Determine the [X, Y] coordinate at the center of the cell enclosing the given text.  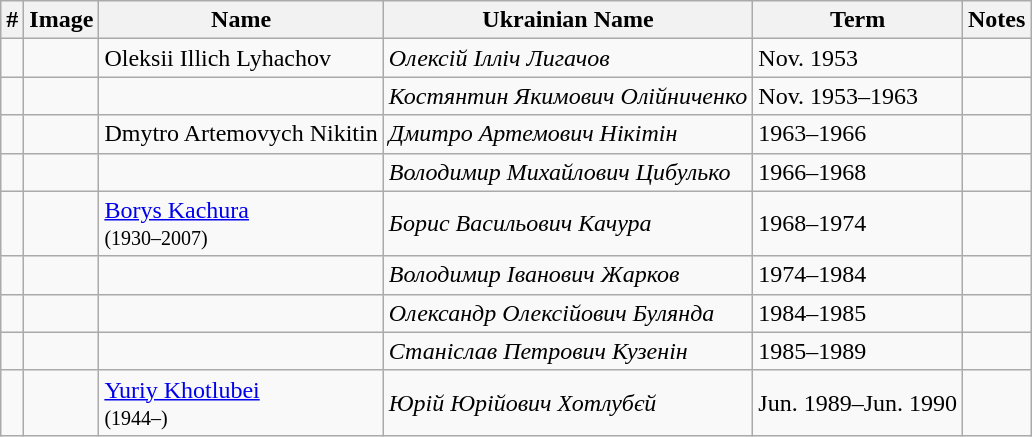
Notes [997, 20]
Костянтин Якимович Олійниченко [568, 96]
Nov. 1953–1963 [858, 96]
Ukrainian Name [568, 20]
1963–1966 [858, 134]
Image [62, 20]
Name [241, 20]
1968–1974 [858, 224]
# [12, 20]
Борис Васильович Качура [568, 224]
Dmytro Artemovych Nikitin [241, 134]
Дмитро Артемович Нікітін [568, 134]
Term [858, 20]
Володимир Михайлович Цибулько [568, 172]
Oleksii Illich Lyhachov [241, 58]
1984–1985 [858, 313]
Олександр Олексійович Булянда [568, 313]
1974–1984 [858, 275]
Юрій Юрійович Хотлубєй [568, 402]
Олексій Ілліч Лигачов [568, 58]
Володимир Іванович Жарков [568, 275]
Nov. 1953 [858, 58]
1966–1968 [858, 172]
Yuriy Khotlubei(1944–) [241, 402]
Jun. 1989–Jun. 1990 [858, 402]
Станіслав Петрович Кузенін [568, 351]
Borys Kachura(1930–2007) [241, 224]
1985–1989 [858, 351]
